Scan for the cell matching the given text and deliver its [x, y] coordinate at center. 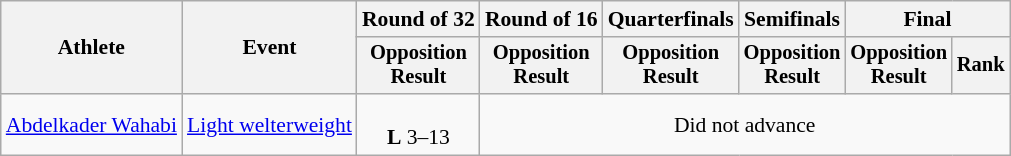
Round of 16 [542, 19]
Round of 32 [418, 19]
Semifinals [792, 19]
Athlete [92, 48]
Quarterfinals [671, 19]
Abdelkader Wahabi [92, 124]
Light welterweight [270, 124]
L 3–13 [418, 124]
Event [270, 48]
Final [927, 19]
Rank [981, 66]
Did not advance [745, 124]
